Return the (X, Y) coordinate for the center point of the cell that contains the specified text.  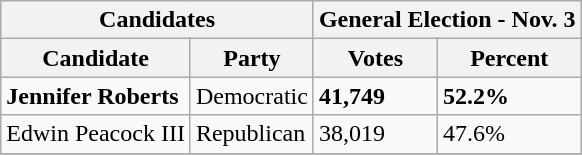
Candidate (96, 58)
Candidates (158, 20)
Percent (509, 58)
47.6% (509, 134)
Edwin Peacock III (96, 134)
General Election - Nov. 3 (447, 20)
52.2% (509, 96)
Jennifer Roberts (96, 96)
41,749 (375, 96)
Republican (252, 134)
Democratic (252, 96)
Party (252, 58)
38,019 (375, 134)
Votes (375, 58)
